Scan for the cell matching the given text and deliver its [x, y] coordinate at center. 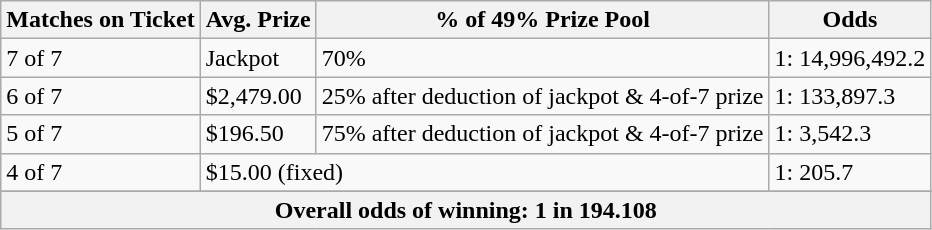
75% after deduction of jackpot & 4-of-7 prize [542, 134]
1: 14,996,492.2 [850, 58]
$2,479.00 [258, 96]
25% after deduction of jackpot & 4-of-7 prize [542, 96]
Overall odds of winning: 1 in 194.108 [466, 210]
4 of 7 [101, 172]
1: 133,897.3 [850, 96]
Matches on Ticket [101, 20]
5 of 7 [101, 134]
70% [542, 58]
% of 49% Prize Pool [542, 20]
7 of 7 [101, 58]
1: 205.7 [850, 172]
$196.50 [258, 134]
Jackpot [258, 58]
Avg. Prize [258, 20]
6 of 7 [101, 96]
1: 3,542.3 [850, 134]
$15.00 (fixed) [484, 172]
Odds [850, 20]
